Determine the [x, y] coordinate at the center of the cell enclosing the given text.  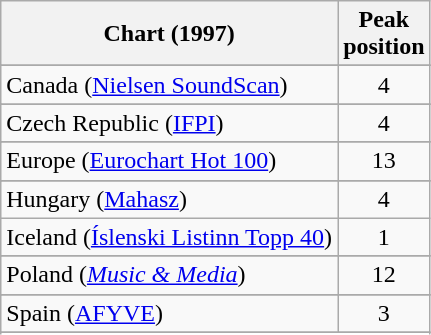
Czech Republic (IFPI) [170, 123]
Peakposition [384, 34]
Spain (AFYVE) [170, 313]
Hungary (Mahasz) [170, 199]
Iceland (Íslenski Listinn Topp 40) [170, 237]
Chart (1997) [170, 34]
1 [384, 237]
Europe (Eurochart Hot 100) [170, 161]
Poland (Music & Media) [170, 275]
3 [384, 313]
Canada (Nielsen SoundScan) [170, 85]
12 [384, 275]
13 [384, 161]
